For the text-containing cell, return its midpoint in [X, Y] coordinate format. 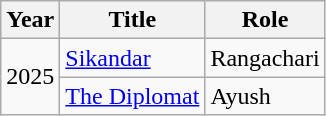
Ayush [265, 96]
Title [132, 20]
Role [265, 20]
Sikandar [132, 58]
2025 [30, 77]
Year [30, 20]
The Diplomat [132, 96]
Rangachari [265, 58]
